For the text-containing cell, return its midpoint in (x, y) coordinate format. 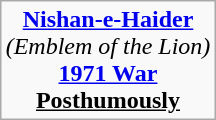
Nishan-e-Haider(Emblem of the Lion)1971 WarPosthumously (108, 60)
